Search for the cell housing the specified text and yield its (X, Y) center coordinate. 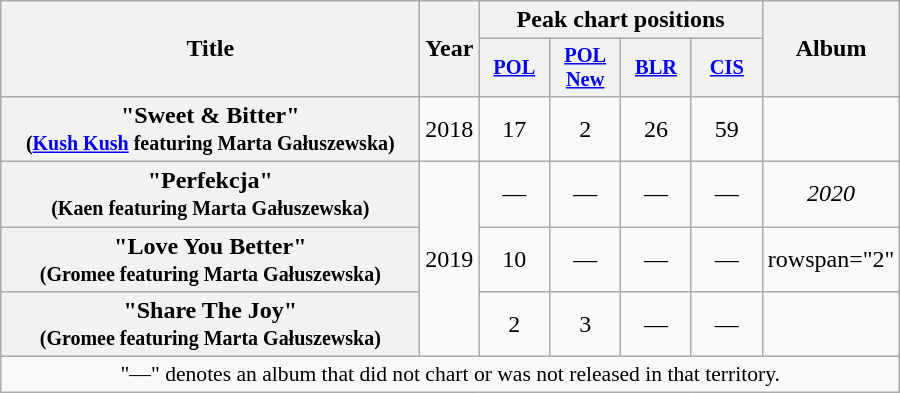
"Sweet & Bitter"(Kush Kush featuring Marta Gałuszewska) (210, 128)
"—" denotes an album that did not chart or was not released in that territory. (450, 375)
17 (514, 128)
BLR (656, 68)
3 (586, 324)
2019 (450, 260)
2018 (450, 128)
CIS (726, 68)
10 (514, 260)
"Love You Better"(Gromee featuring Marta Gałuszewska) (210, 260)
Year (450, 49)
POLNew (586, 68)
rowspan="2" (831, 260)
"Share The Joy"(Gromee featuring Marta Gałuszewska) (210, 324)
Title (210, 49)
59 (726, 128)
"Perfekcja"(Kaen featuring Marta Gałuszewska) (210, 194)
Peak chart positions (620, 20)
POL (514, 68)
2020 (831, 194)
26 (656, 128)
Album (831, 49)
